Output the (x, y) coordinate of the center of the cell containing the given text.  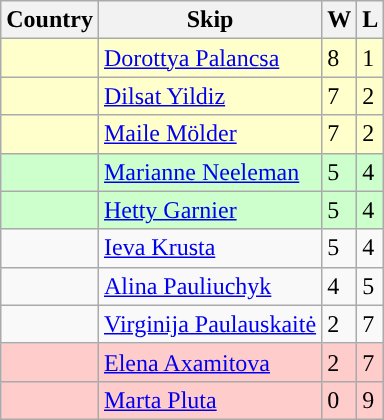
Dilsat Yildiz (210, 96)
W (340, 20)
Hetty Garnier (210, 210)
1 (370, 58)
Elena Axamitova (210, 362)
Virginija Paulauskaitė (210, 324)
9 (370, 400)
8 (340, 58)
Country (50, 20)
Marianne Neeleman (210, 172)
Ieva Krusta (210, 248)
Skip (210, 20)
Maile Mölder (210, 134)
Marta Pluta (210, 400)
L (370, 20)
Dorottya Palancsa (210, 58)
Alina Pauliuchyk (210, 286)
0 (340, 400)
